Search for the cell housing the specified text and yield its (x, y) center coordinate. 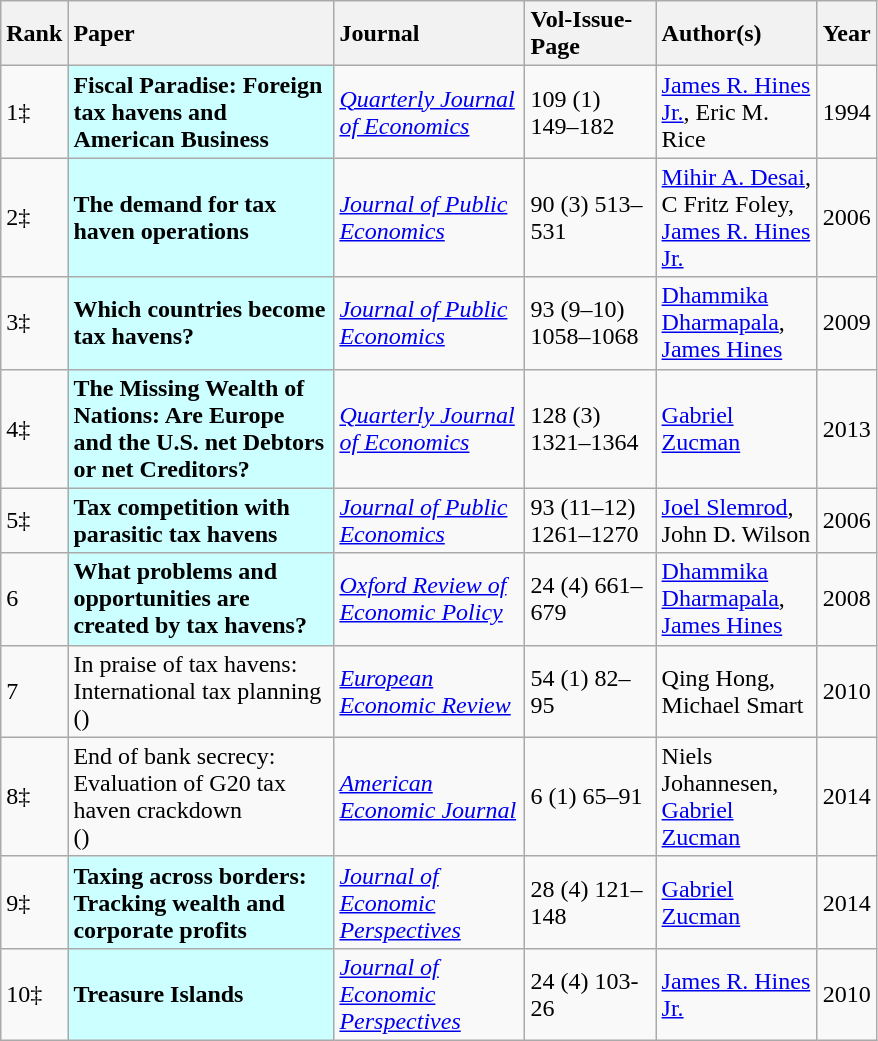
90 (3) 513–531 (590, 218)
2‡ (34, 218)
European Economic Review (430, 691)
American Economic Journal (430, 796)
Treasure Islands (201, 994)
Tax competition with parasitic tax havens (201, 520)
128 (3) 1321–1364 (590, 428)
2009 (846, 323)
What problems and opportunities are created by tax havens? (201, 599)
Journal (430, 34)
6 (34, 599)
Author(s) (736, 34)
Paper (201, 34)
James R. Hines Jr., Eric M. Rice (736, 112)
24 (4) 103-26 (590, 994)
10‡ (34, 994)
2013 (846, 428)
In praise of tax havens: International tax planning() (201, 691)
James R. Hines Jr. (736, 994)
Joel Slemrod, John D. Wilson (736, 520)
93 (11–12) 1261–1270 (590, 520)
28 (4) 121–148 (590, 902)
3‡ (34, 323)
4‡ (34, 428)
8‡ (34, 796)
Which countries become tax havens? (201, 323)
93 (9–10) 1058–1068 (590, 323)
7 (34, 691)
The Missing Wealth of Nations: Are Europe and the U.S. net Debtors or net Creditors? (201, 428)
Oxford Review of Economic Policy (430, 599)
Rank (34, 34)
Mihir A. Desai, C Fritz Foley, James R. Hines Jr. (736, 218)
1994 (846, 112)
9‡ (34, 902)
54 (1) 82–95 (590, 691)
6 (1) 65–91 (590, 796)
24 (4) 661–679 (590, 599)
Vol-Issue-Page (590, 34)
5‡ (34, 520)
1‡ (34, 112)
The demand for tax haven operations (201, 218)
Year (846, 34)
Taxing across borders: Tracking wealth and corporate profits (201, 902)
109 (1) 149–182 (590, 112)
Fiscal Paradise: Foreign tax havens and American Business (201, 112)
Niels Johannesen, Gabriel Zucman (736, 796)
Qing Hong, Michael Smart (736, 691)
2008 (846, 599)
End of bank secrecy: Evaluation of G20 tax haven crackdown() (201, 796)
